Detect which cell encompasses the target text, then output its [x, y] center coordinate. 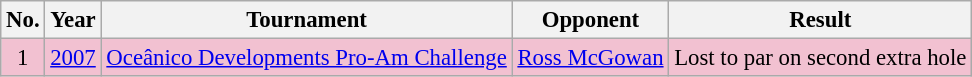
1 [23, 58]
Ross McGowan [590, 58]
Year [73, 20]
No. [23, 20]
Opponent [590, 20]
Tournament [306, 20]
Oceânico Developments Pro-Am Challenge [306, 58]
Lost to par on second extra hole [820, 58]
Result [820, 20]
2007 [73, 58]
